Provide the (X, Y) coordinate of the cell's center where the given text is located.  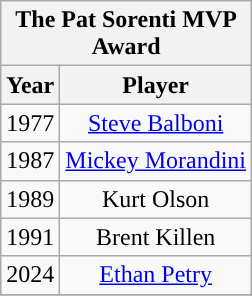
2024 (30, 275)
The Pat Sorenti MVP Award (126, 34)
Player (156, 85)
1977 (30, 123)
Mickey Morandini (156, 161)
Year (30, 85)
1987 (30, 161)
Steve Balboni (156, 123)
1991 (30, 237)
1989 (30, 199)
Ethan Petry (156, 275)
Kurt Olson (156, 199)
Brent Killen (156, 237)
